Provide the [x, y] coordinate of the cell's center where the given text is located.  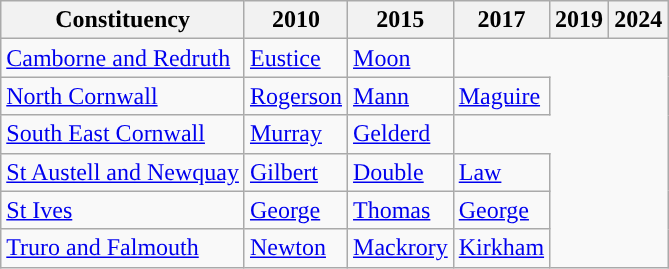
Mackrory [401, 248]
2010 [296, 20]
St Austell and Newquay [123, 172]
Eustice [296, 58]
Gilbert [296, 172]
Constituency [123, 20]
St Ives [123, 210]
2019 [580, 20]
Camborne and Redruth [123, 58]
North Cornwall [123, 96]
Law [501, 172]
Thomas [401, 210]
Kirkham [501, 248]
Mann [401, 96]
Gelderd [401, 134]
Double [401, 172]
Murray [296, 134]
2024 [638, 20]
Rogerson [296, 96]
2015 [401, 20]
Truro and Falmouth [123, 248]
Maguire [501, 96]
Moon [401, 58]
2017 [501, 20]
South East Cornwall [123, 134]
Newton [296, 248]
